Output the (x, y) coordinate of the center of the cell containing the given text.  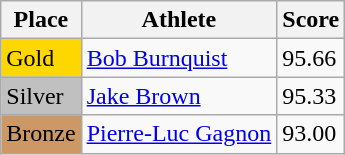
95.33 (311, 96)
Pierre-Luc Gagnon (179, 134)
Athlete (179, 20)
Jake Brown (179, 96)
Silver (41, 96)
Score (311, 20)
Bob Burnquist (179, 58)
93.00 (311, 134)
95.66 (311, 58)
Gold (41, 58)
Bronze (41, 134)
Place (41, 20)
